Extract the [x, y] coordinate from the center of the cell holding the provided text.  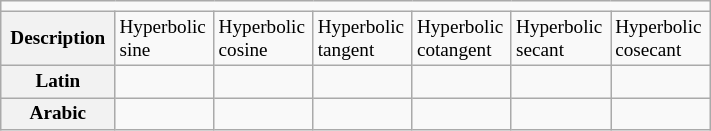
Description [58, 39]
Hyperbolic secant [560, 39]
Hyperbolic cosecant [660, 39]
Hyperbolic cosine [264, 39]
Hyperbolic cotangent [462, 39]
Latin [58, 82]
Hyperbolic tangent [362, 39]
Hyperbolic sine [164, 39]
Arabic [58, 114]
